Return the [X, Y] coordinate for the center point of the cell that contains the specified text.  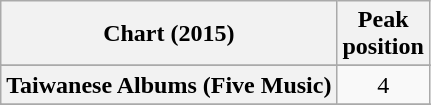
Peakposition [383, 34]
Chart (2015) [169, 34]
4 [383, 85]
Taiwanese Albums (Five Music) [169, 85]
